Pinpoint the cell where the given text exists, returning its [X, Y] midpoint coordinate. 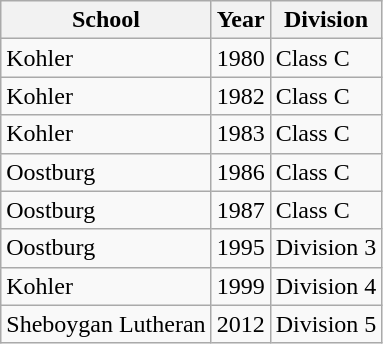
Division [326, 20]
1982 [240, 96]
Sheboygan Lutheran [106, 324]
1987 [240, 210]
1983 [240, 134]
School [106, 20]
Division 5 [326, 324]
2012 [240, 324]
Division 4 [326, 286]
1995 [240, 248]
1999 [240, 286]
1980 [240, 58]
1986 [240, 172]
Division 3 [326, 248]
Year [240, 20]
